Locate the cell with the specified text and output its (X, Y) center coordinate. 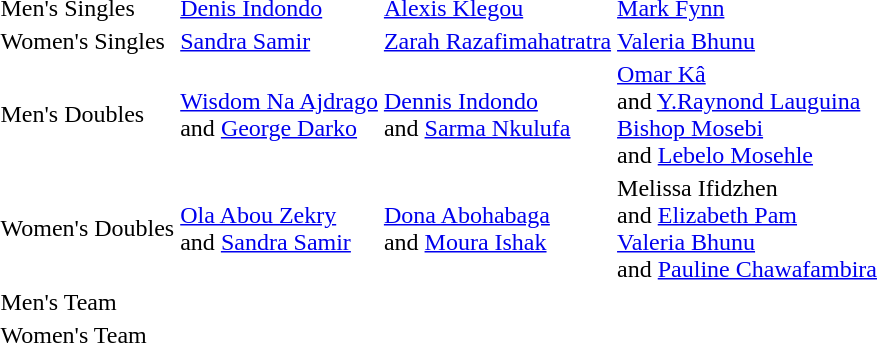
Ola Abou Zekry and Sandra Samir (280, 228)
Sandra Samir (280, 41)
Wisdom Na Ajdrago and George Darko (280, 114)
Zarah Razafimahatratra (497, 41)
Dennis Indondo and Sarma Nkulufa (497, 114)
Dona Abohabaga and Moura Ishak (497, 228)
